Pinpoint the cell where the given text exists, returning its (X, Y) midpoint coordinate. 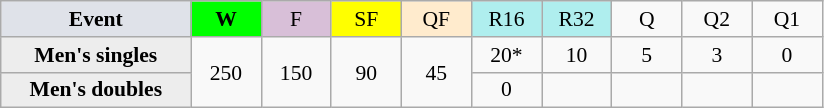
3 (717, 55)
Q (647, 19)
Event (96, 19)
QF (436, 19)
R32 (577, 19)
R16 (506, 19)
W (226, 19)
250 (226, 72)
150 (296, 72)
90 (366, 72)
SF (366, 19)
Men's doubles (96, 90)
10 (577, 55)
45 (436, 72)
F (296, 19)
Men's singles (96, 55)
Q1 (787, 19)
5 (647, 55)
20* (506, 55)
Q2 (717, 19)
